Extract the [x, y] coordinate from the center of the cell holding the provided text.  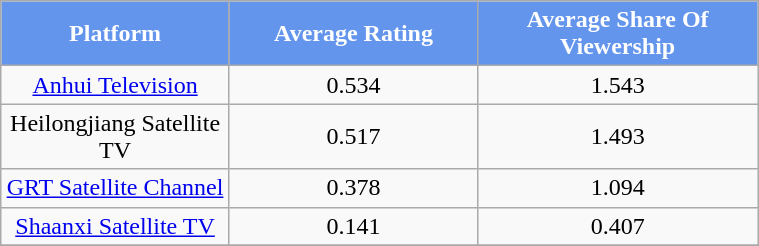
1.094 [618, 188]
Average Share Of Viewership [618, 34]
0.517 [353, 136]
0.378 [353, 188]
Anhui Television [116, 85]
0.141 [353, 226]
0.407 [618, 226]
GRT Satellite Channel [116, 188]
Average Rating [353, 34]
Heilongjiang Satellite TV [116, 136]
1.543 [618, 85]
1.493 [618, 136]
Shaanxi Satellite TV [116, 226]
Platform [116, 34]
0.534 [353, 85]
